Identify which cell holds the provided text, then report its (X, Y) central coordinate. 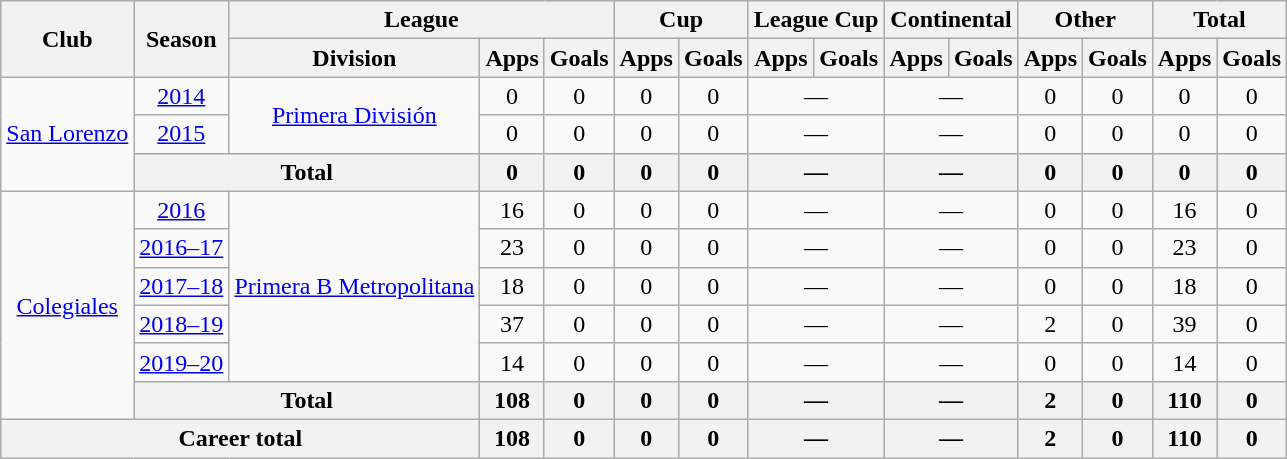
2015 (182, 134)
Season (182, 39)
Continental (951, 20)
39 (1184, 324)
League Cup (816, 20)
2016–17 (182, 248)
League (422, 20)
2016 (182, 210)
Career total (240, 438)
Cup (681, 20)
37 (512, 324)
2014 (182, 96)
Club (68, 39)
Other (1085, 20)
2018–19 (182, 324)
2019–20 (182, 362)
Division (354, 58)
Colegiales (68, 305)
San Lorenzo (68, 134)
2017–18 (182, 286)
Primera B Metropolitana (354, 286)
Primera División (354, 115)
